Scan for the cell matching the given text and deliver its [x, y] coordinate at center. 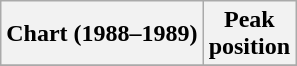
Peakposition [249, 34]
Chart (1988–1989) [102, 34]
